For the text-containing cell, return its midpoint in (x, y) coordinate format. 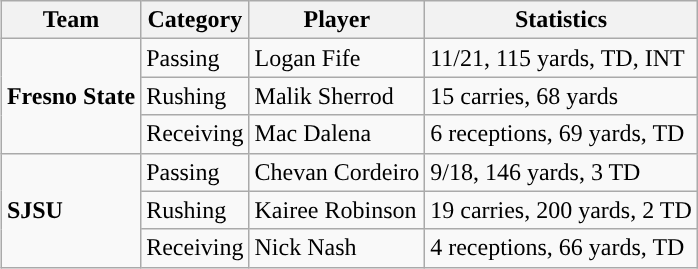
Chevan Cordeiro (337, 172)
Kairee Robinson (337, 210)
15 carries, 68 yards (562, 96)
Player (337, 20)
Logan Fife (337, 58)
6 receptions, 69 yards, TD (562, 134)
19 carries, 200 yards, 2 TD (562, 210)
11/21, 115 yards, TD, INT (562, 58)
9/18, 146 yards, 3 TD (562, 172)
Nick Nash (337, 248)
4 receptions, 66 yards, TD (562, 248)
Category (195, 20)
Statistics (562, 20)
Fresno State (70, 96)
Mac Dalena (337, 134)
Team (70, 20)
Malik Sherrod (337, 96)
SJSU (70, 210)
